Provide the [x, y] coordinate of the cell's center where the given text is located.  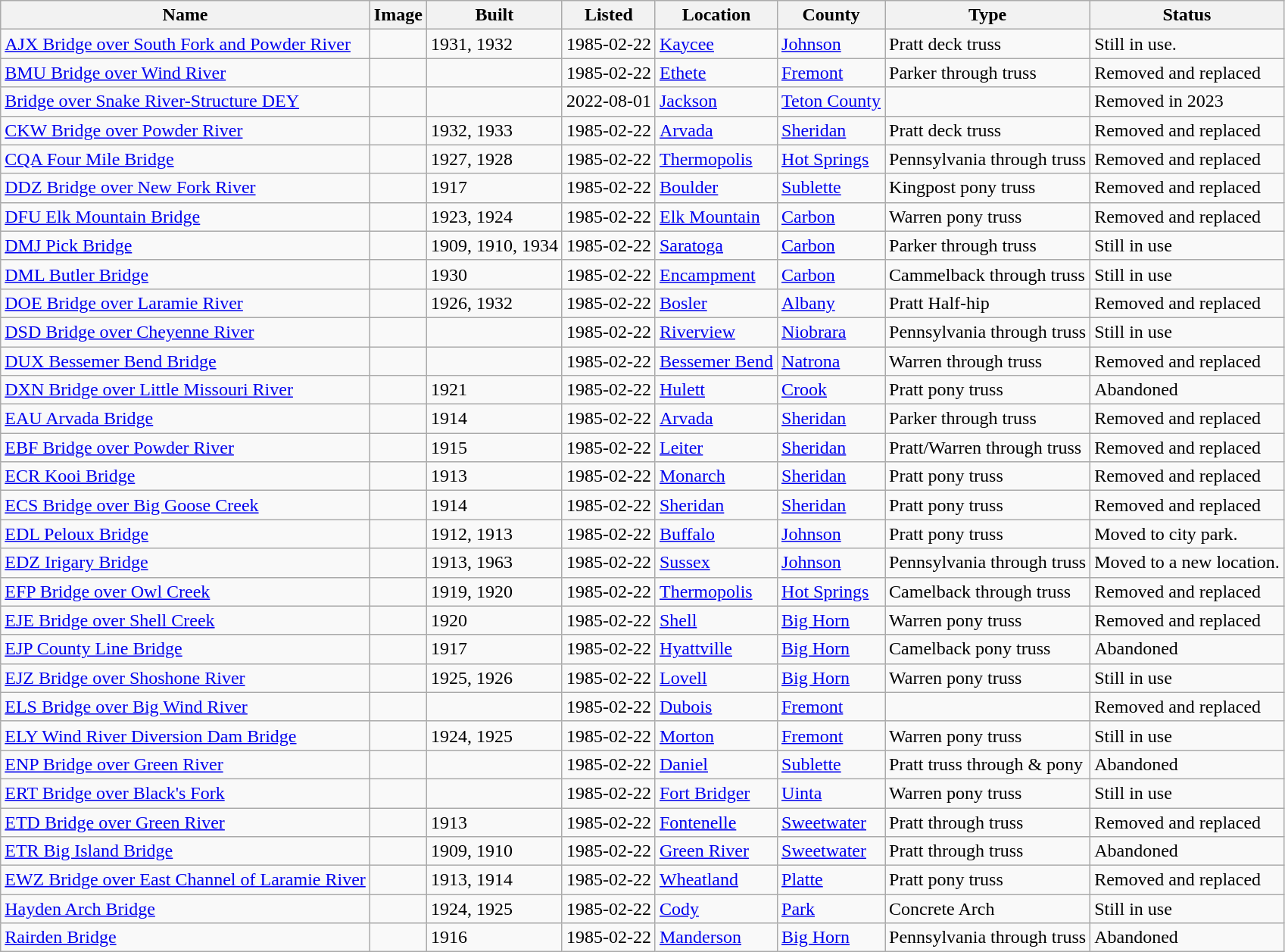
Name [186, 15]
DXN Bridge over Little Missouri River [186, 390]
ETD Bridge over Green River [186, 822]
Wheatland [716, 880]
DOE Bridge over Laramie River [186, 303]
Saratoga [716, 245]
Hulett [716, 390]
Sussex [716, 563]
Fontenelle [716, 822]
Jackson [716, 101]
1915 [494, 448]
1913, 1914 [494, 880]
Warren through truss [987, 361]
DUX Bessemer Bend Bridge [186, 361]
Elk Mountain [716, 217]
Boulder [716, 188]
CKW Bridge over Powder River [186, 130]
ELS Bridge over Big Wind River [186, 707]
1912, 1913 [494, 534]
Encampment [716, 274]
Built [494, 15]
Location [716, 15]
Dubois [716, 707]
1925, 1926 [494, 678]
1931, 1932 [494, 44]
Buffalo [716, 534]
EDZ Irigary Bridge [186, 563]
AJX Bridge over South Fork and Powder River [186, 44]
Bosler [716, 303]
Cammelback through truss [987, 274]
DDZ Bridge over New Fork River [186, 188]
Camelback pony truss [987, 649]
Leiter [716, 448]
ECR Kooi Bridge [186, 476]
Hyattville [716, 649]
EJE Bridge over Shell Creek [186, 620]
Natrona [831, 361]
Park [831, 909]
Hayden Arch Bridge [186, 909]
Platte [831, 880]
Listed [609, 15]
Niobrara [831, 332]
Daniel [716, 764]
DSD Bridge over Cheyenne River [186, 332]
EFP Bridge over Owl Creek [186, 591]
Removed in 2023 [1187, 101]
ENP Bridge over Green River [186, 764]
ELY Wind River Diversion Dam Bridge [186, 735]
EWZ Bridge over East Channel of Laramie River [186, 880]
Morton [716, 735]
Monarch [716, 476]
Ethete [716, 73]
Cody [716, 909]
Concrete Arch [987, 909]
Image [398, 15]
Riverview [716, 332]
EBF Bridge over Powder River [186, 448]
1916 [494, 938]
Pratt truss through & pony [987, 764]
Lovell [716, 678]
Albany [831, 303]
1913, 1963 [494, 563]
Bridge over Snake River-Structure DEY [186, 101]
1926, 1932 [494, 303]
1909, 1910, 1934 [494, 245]
County [831, 15]
1920 [494, 620]
Teton County [831, 101]
1927, 1928 [494, 159]
Type [987, 15]
1923, 1924 [494, 217]
DML Butler Bridge [186, 274]
BMU Bridge over Wind River [186, 73]
EDL Peloux Bridge [186, 534]
DFU Elk Mountain Bridge [186, 217]
Crook [831, 390]
1919, 1920 [494, 591]
Green River [716, 851]
Manderson [716, 938]
Rairden Bridge [186, 938]
1909, 1910 [494, 851]
DMJ Pick Bridge [186, 245]
Moved to a new location. [1187, 563]
ECS Bridge over Big Goose Creek [186, 505]
Kaycee [716, 44]
1921 [494, 390]
CQA Four Mile Bridge [186, 159]
EJP County Line Bridge [186, 649]
1932, 1933 [494, 130]
Kingpost pony truss [987, 188]
Fort Bridger [716, 793]
Pratt/Warren through truss [987, 448]
Bessemer Bend [716, 361]
EJZ Bridge over Shoshone River [186, 678]
EAU Arvada Bridge [186, 419]
Camelback through truss [987, 591]
Still in use. [1187, 44]
Status [1187, 15]
ETR Big Island Bridge [186, 851]
ERT Bridge over Black's Fork [186, 793]
1930 [494, 274]
Shell [716, 620]
2022-08-01 [609, 101]
Uinta [831, 793]
Moved to city park. [1187, 534]
Pratt Half-hip [987, 303]
